Return [x, y] of the center of cell containing provided text 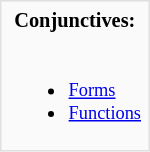
Conjunctives: [74, 22]
FormsFunctions [74, 92]
